Output the (x, y) coordinate of the center of the cell containing the given text.  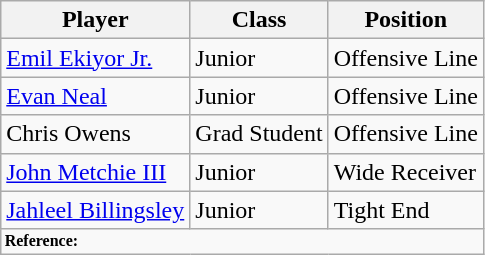
John Metchie III (96, 172)
Reference: (242, 241)
Tight End (406, 210)
Evan Neal (96, 96)
Jahleel Billingsley (96, 210)
Grad Student (259, 134)
Emil Ekiyor Jr. (96, 58)
Player (96, 20)
Position (406, 20)
Chris Owens (96, 134)
Wide Receiver (406, 172)
Class (259, 20)
